Provide the (X, Y) coordinate of the cell's center where the given text is located.  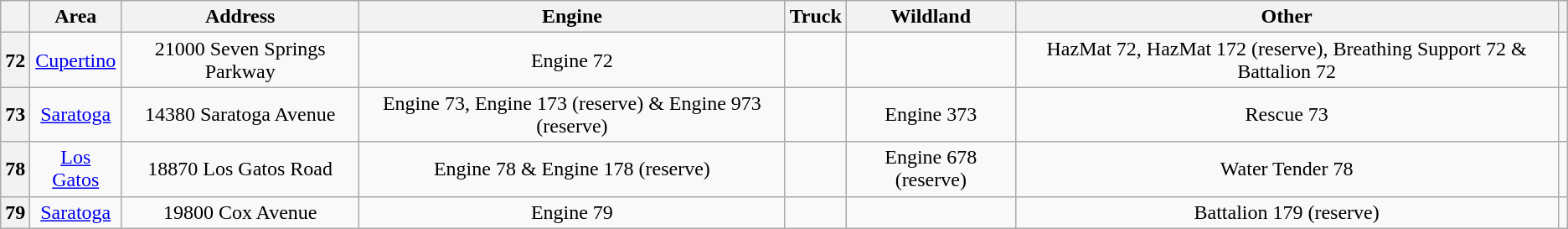
Area (75, 17)
Water Tender 78 (1287, 169)
14380 Saratoga Avenue (240, 114)
Rescue 73 (1287, 114)
Address (240, 17)
73 (15, 114)
18870 Los Gatos Road (240, 169)
Engine 78 & Engine 178 (reserve) (572, 169)
Engine 79 (572, 212)
Engine 678 (reserve) (931, 169)
Los Gatos (75, 169)
79 (15, 212)
Engine 73, Engine 173 (reserve) & Engine 973 (reserve) (572, 114)
78 (15, 169)
21000 Seven Springs Parkway (240, 60)
HazMat 72, HazMat 172 (reserve), Breathing Support 72 & Battalion 72 (1287, 60)
Engine 72 (572, 60)
Battalion 179 (reserve) (1287, 212)
Engine 373 (931, 114)
Engine (572, 17)
72 (15, 60)
Other (1287, 17)
Cupertino (75, 60)
Truck (816, 17)
19800 Cox Avenue (240, 212)
Wildland (931, 17)
